Detect which cell encompasses the target text, then output its (X, Y) center coordinate. 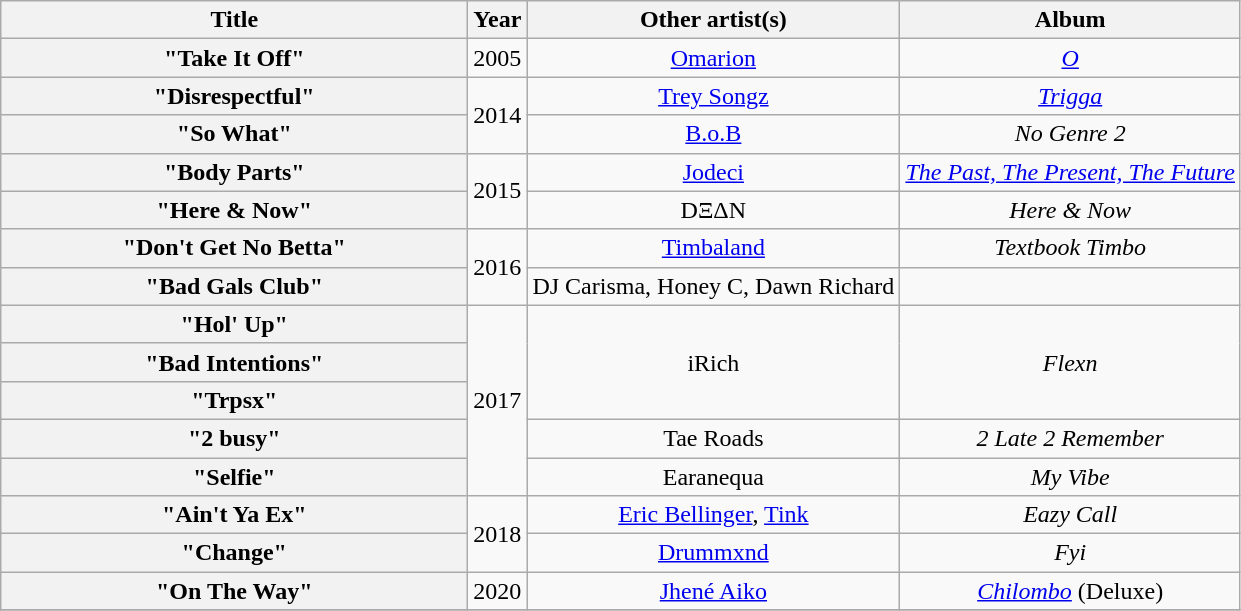
"Ain't Ya Ex" (234, 515)
2016 (498, 267)
Trigga (1070, 96)
"Selfie" (234, 477)
O (1070, 58)
"Bad Intentions" (234, 362)
Jhené Aiko (714, 591)
"Take It Off" (234, 58)
Drummxnd (714, 553)
No Genre 2 (1070, 134)
2018 (498, 534)
Trey Songz (714, 96)
Album (1070, 20)
2 Late 2 Remember (1070, 438)
Flexn (1070, 362)
"2 busy" (234, 438)
2020 (498, 591)
My Vibe (1070, 477)
"So What" (234, 134)
"Change" (234, 553)
Year (498, 20)
"Hol' Up" (234, 324)
Here & Now (1070, 210)
"Don't Get No Betta" (234, 248)
Tae Roads (714, 438)
Omarion (714, 58)
Earanequa (714, 477)
Eric Bellinger, Tink (714, 515)
The Past, The Present, The Future (1070, 172)
Eazy Call (1070, 515)
Timbaland (714, 248)
2017 (498, 400)
Textbook Timbo (1070, 248)
"Here & Now" (234, 210)
"Disrespectful" (234, 96)
Other artist(s) (714, 20)
Title (234, 20)
Fyi (1070, 553)
"On The Way" (234, 591)
Chilombo (Deluxe) (1070, 591)
2014 (498, 115)
"Trpsx" (234, 400)
B.o.B (714, 134)
Jodeci (714, 172)
DJ Carisma, Honey C, Dawn Richard (714, 286)
"Bad Gals Club" (234, 286)
"Body Parts" (234, 172)
2015 (498, 191)
2005 (498, 58)
DΞΔN (714, 210)
iRich (714, 362)
